Search for the cell housing the specified text and yield its (x, y) center coordinate. 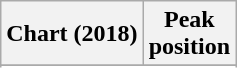
Peakposition (189, 34)
Chart (2018) (72, 34)
